Provide the (X, Y) coordinate of the cell's center where the given text is located.  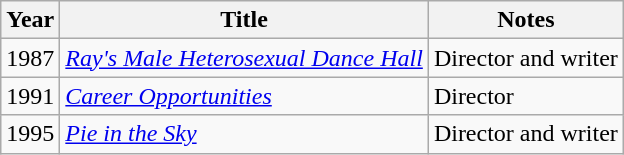
Year (30, 20)
1987 (30, 58)
1991 (30, 96)
Pie in the Sky (244, 134)
Title (244, 20)
1995 (30, 134)
Director (526, 96)
Career Opportunities (244, 96)
Ray's Male Heterosexual Dance Hall (244, 58)
Notes (526, 20)
